Extract the [x, y] coordinate from the center of the cell holding the provided text.  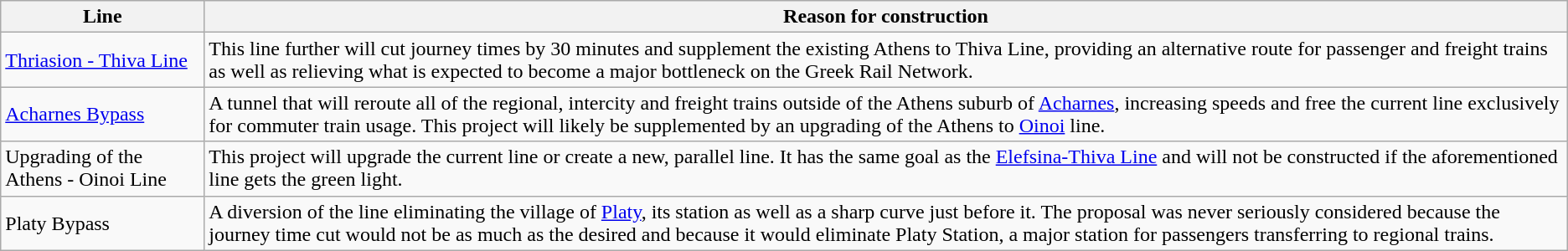
Thriasion - Thiva Line [102, 60]
Platy Bypass [102, 223]
Line [102, 17]
Acharnes Bypass [102, 114]
Reason for construction [886, 17]
Upgrading of the Athens - Oinoi Line [102, 169]
